Identify which cell holds the provided text, then report its [X, Y] central coordinate. 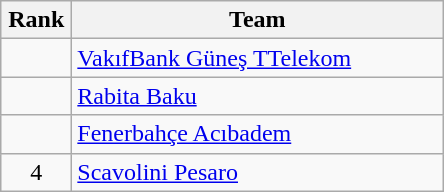
Fenerbahçe Acıbadem [258, 134]
VakıfBank Güneş TTelekom [258, 58]
Rabita Baku [258, 96]
Rank [36, 20]
4 [36, 172]
Scavolini Pesaro [258, 172]
Team [258, 20]
